Determine the (X, Y) coordinate at the center of the cell enclosing the given text.  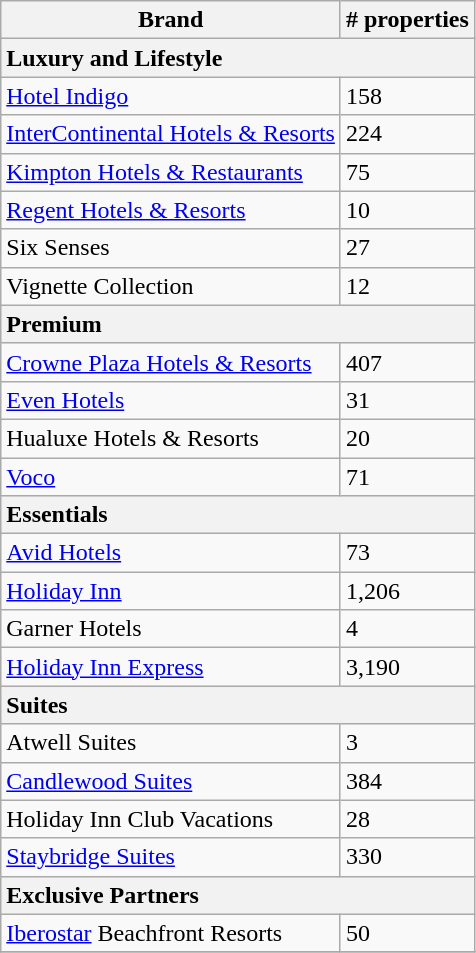
Holiday Inn (171, 591)
4 (407, 629)
Brand (171, 20)
Holiday Inn Express (171, 667)
20 (407, 438)
Hualuxe Hotels & Resorts (171, 438)
Atwell Suites (171, 743)
224 (407, 134)
Exclusive Partners (238, 895)
Staybridge Suites (171, 857)
Suites (238, 705)
384 (407, 781)
28 (407, 819)
330 (407, 857)
Vignette Collection (171, 286)
Hotel Indigo (171, 96)
Crowne Plaza Hotels & Resorts (171, 362)
3,190 (407, 667)
Even Hotels (171, 400)
Iberostar Beachfront Resorts (171, 933)
10 (407, 210)
158 (407, 96)
Premium (238, 324)
Six Senses (171, 248)
71 (407, 477)
407 (407, 362)
Essentials (238, 515)
InterContinental Hotels & Resorts (171, 134)
75 (407, 172)
Kimpton Hotels & Restaurants (171, 172)
Holiday Inn Club Vacations (171, 819)
73 (407, 553)
# properties (407, 20)
12 (407, 286)
Voco (171, 477)
Avid Hotels (171, 553)
31 (407, 400)
Garner Hotels (171, 629)
50 (407, 933)
1,206 (407, 591)
3 (407, 743)
Regent Hotels & Resorts (171, 210)
Luxury and Lifestyle (238, 58)
27 (407, 248)
Candlewood Suites (171, 781)
